Provide the (X, Y) coordinate of the cell's center where the given text is located.  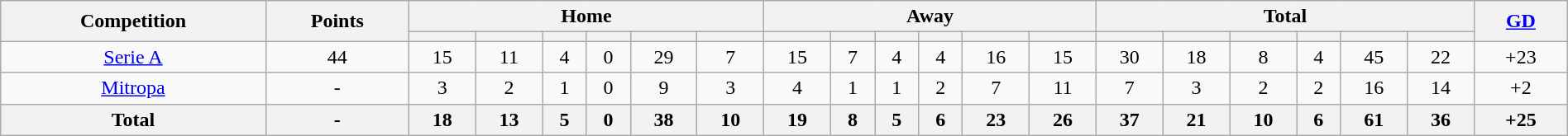
37 (1130, 120)
61 (1374, 120)
Away (930, 16)
Mitropa (133, 88)
14 (1441, 88)
36 (1441, 120)
29 (663, 57)
22 (1441, 57)
38 (663, 120)
Home (586, 16)
45 (1374, 57)
21 (1196, 120)
Points (337, 21)
9 (663, 88)
Serie A (133, 57)
26 (1064, 120)
19 (797, 120)
Competition (133, 21)
13 (509, 120)
+23 (1522, 57)
+2 (1522, 88)
23 (996, 120)
+25 (1522, 120)
44 (337, 57)
30 (1130, 57)
GD (1522, 21)
